Extract the [x, y] coordinate from the center of the cell holding the provided text.  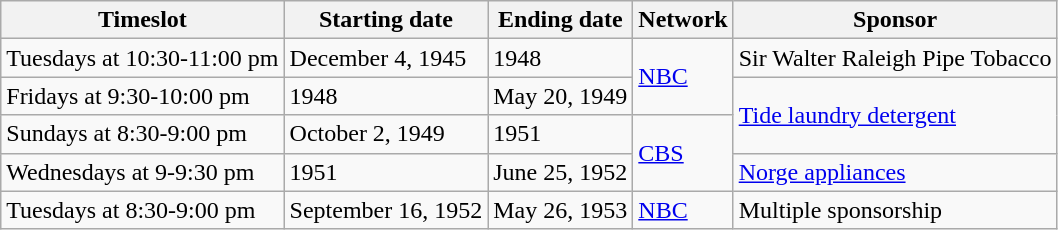
Tide laundry detergent [895, 115]
June 25, 1952 [560, 172]
May 26, 1953 [560, 210]
Norge appliances [895, 172]
October 2, 1949 [386, 134]
CBS [683, 153]
December 4, 1945 [386, 58]
September 16, 1952 [386, 210]
Tuesdays at 8:30-9:00 pm [142, 210]
Multiple sponsorship [895, 210]
Sundays at 8:30-9:00 pm [142, 134]
Fridays at 9:30-10:00 pm [142, 96]
Ending date [560, 20]
Sir Walter Raleigh Pipe Tobacco [895, 58]
Network [683, 20]
May 20, 1949 [560, 96]
Timeslot [142, 20]
Sponsor [895, 20]
Tuesdays at 10:30-11:00 pm [142, 58]
Starting date [386, 20]
Wednesdays at 9-9:30 pm [142, 172]
